From the cell containing the given text, extract its center point as (x, y) coordinate. 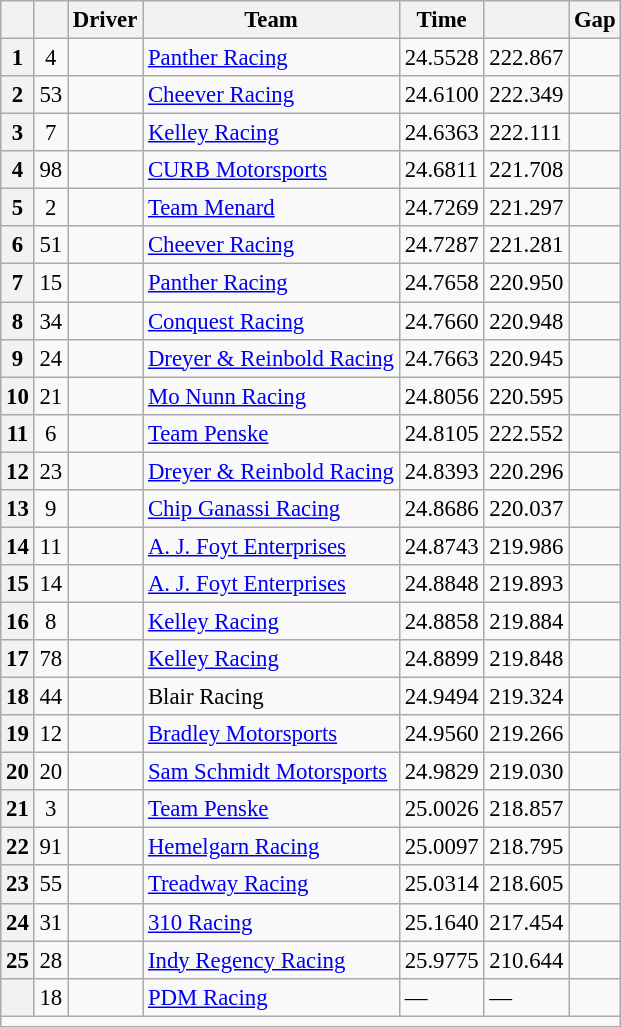
13 (18, 509)
221.297 (526, 208)
34 (50, 321)
Hemelgarn Racing (272, 847)
221.708 (526, 170)
Gap (595, 20)
219.324 (526, 697)
Indy Regency Racing (272, 960)
Sam Schmidt Motorsports (272, 772)
24.8105 (442, 433)
220.945 (526, 358)
219.266 (526, 734)
25.9775 (442, 960)
24.8858 (442, 621)
219.893 (526, 584)
218.795 (526, 847)
25.1640 (442, 922)
19 (18, 734)
222.111 (526, 133)
24.8899 (442, 659)
16 (18, 621)
24.8848 (442, 584)
78 (50, 659)
219.030 (526, 772)
220.950 (526, 283)
25.0314 (442, 885)
219.884 (526, 621)
Blair Racing (272, 697)
220.296 (526, 471)
24.7658 (442, 283)
44 (50, 697)
91 (50, 847)
24.6100 (442, 95)
Team Menard (272, 208)
1 (18, 58)
PDM Racing (272, 997)
24.7663 (442, 358)
24.6811 (442, 170)
53 (50, 95)
24.8686 (442, 509)
Conquest Racing (272, 321)
220.948 (526, 321)
25.0026 (442, 809)
217.454 (526, 922)
24.7269 (442, 208)
24.6363 (442, 133)
219.986 (526, 546)
17 (18, 659)
Team (272, 20)
CURB Motorsports (272, 170)
24.9560 (442, 734)
5 (18, 208)
220.037 (526, 509)
51 (50, 245)
24.9494 (442, 697)
24.8056 (442, 396)
24.7660 (442, 321)
Mo Nunn Racing (272, 396)
221.281 (526, 245)
Chip Ganassi Racing (272, 509)
25.0097 (442, 847)
24.9829 (442, 772)
25 (18, 960)
31 (50, 922)
218.605 (526, 885)
Time (442, 20)
210.644 (526, 960)
220.595 (526, 396)
24.8743 (442, 546)
222.349 (526, 95)
28 (50, 960)
24.5528 (442, 58)
24.7287 (442, 245)
219.848 (526, 659)
Treadway Racing (272, 885)
55 (50, 885)
22 (18, 847)
Bradley Motorsports (272, 734)
222.867 (526, 58)
Driver (106, 20)
218.857 (526, 809)
98 (50, 170)
10 (18, 396)
222.552 (526, 433)
310 Racing (272, 922)
24.8393 (442, 471)
